Search for the cell housing the specified text and yield its [X, Y] center coordinate. 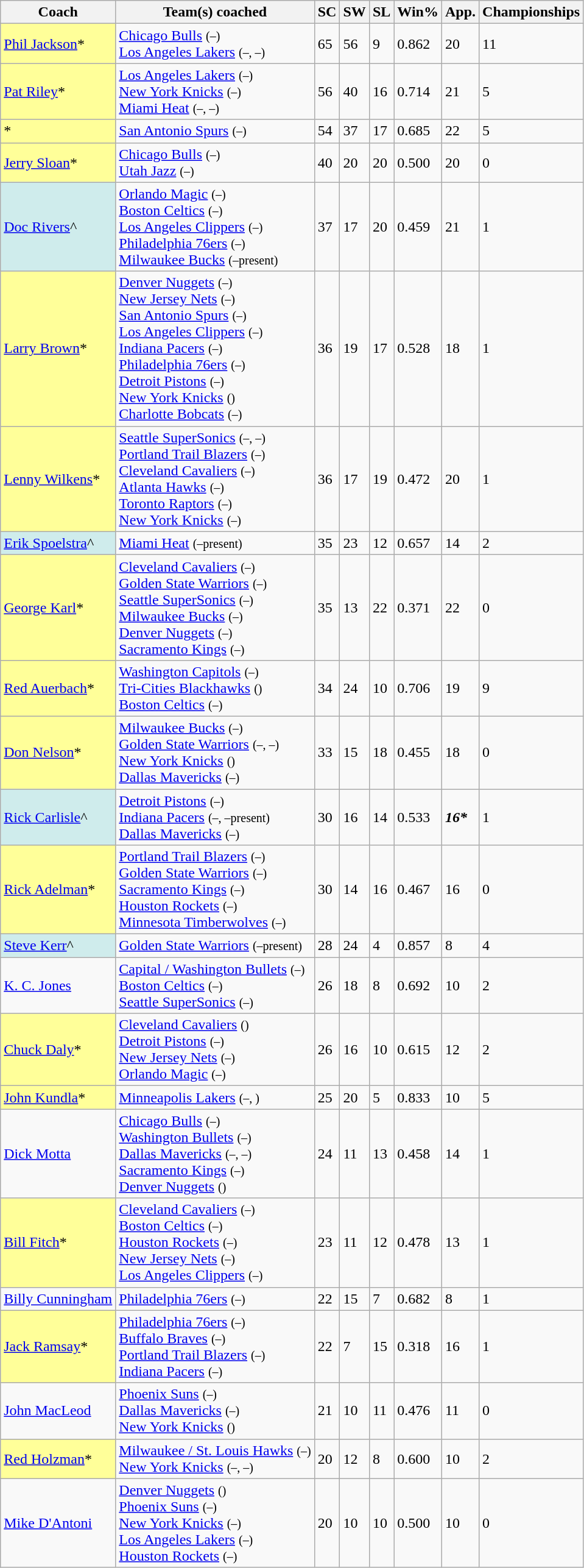
SC [327, 12]
Milwaukee Bucks (–) Golden State Warriors (–, –) New York Knicks () Dallas Mavericks (–) [215, 752]
John Kundla* [58, 1098]
Lenny Wilkens* [58, 479]
Don Nelson* [58, 752]
33 [327, 752]
65 [327, 44]
0.371 [418, 607]
San Antonio Spurs (–) [215, 131]
Jack Ramsay* [58, 1347]
Larry Brown* [58, 349]
Coach [58, 12]
Rick Adelman* [58, 890]
0.706 [418, 688]
Bill Fitch* [58, 1243]
0.833 [418, 1098]
0.862 [418, 44]
0.857 [418, 946]
0.476 [418, 1411]
0.600 [418, 1459]
0.467 [418, 890]
Chicago Bulls (–) Los Angeles Lakers (–, –) [215, 44]
Miami Heat (–present) [215, 543]
0.478 [418, 1243]
16* [460, 817]
0.455 [418, 752]
0.657 [418, 543]
0.459 [418, 227]
Washington Capitols (–) Tri-Cities Blackhawks () Boston Celtics (–) [215, 688]
Philadelphia 76ers (–) Buffalo Braves (–) Portland Trail Blazers (–) Indiana Pacers (–) [215, 1347]
0.528 [418, 349]
Golden State Warriors (–present) [215, 946]
Chicago Bulls (–) Utah Jazz (–) [215, 162]
25 [327, 1098]
* [58, 131]
Capital / Washington Bullets (–) Boston Celtics (–) Seattle SuperSonics (–) [215, 985]
0.692 [418, 985]
54 [327, 131]
Chicago Bulls (–) Washington Bullets (–) Dallas Mavericks (–, –) Sacramento Kings (–) Denver Nuggets () [215, 1154]
Phoenix Suns (–) Dallas Mavericks (–) New York Knicks () [215, 1411]
Phil Jackson* [58, 44]
Steve Kerr^ [58, 946]
Red Auerbach* [58, 688]
0.682 [418, 1299]
Erik Spoelstra^ [58, 543]
George Karl* [58, 607]
Seattle SuperSonics (–, –) Portland Trail Blazers (–) Cleveland Cavaliers (–) Atlanta Hawks (–) Toronto Raptors (–) New York Knicks (–) [215, 479]
0.615 [418, 1049]
Jerry Sloan* [58, 162]
Mike D'Antoni [58, 1523]
Philadelphia 76ers (–) [215, 1299]
Milwaukee / St. Louis Hawks (–) New York Knicks (–, –) [215, 1459]
Minneapolis Lakers (–, ) [215, 1098]
0.318 [418, 1347]
John MacLeod [58, 1411]
App. [460, 12]
0.458 [418, 1154]
Cleveland Cavaliers (–) Golden State Warriors (–) Seattle SuperSonics (–) Milwaukee Bucks (–) Denver Nuggets (–) Sacramento Kings (–) [215, 607]
Orlando Magic (–) Boston Celtics (–) Los Angeles Clippers (–) Philadelphia 76ers (–) Milwaukee Bucks (–present) [215, 227]
0.714 [418, 91]
Team(s) coached [215, 12]
Championships [531, 12]
Denver Nuggets () Phoenix Suns (–) New York Knicks (–) Los Angeles Lakers (–) Houston Rockets (–) [215, 1523]
Doc Rivers^ [58, 227]
0.533 [418, 817]
SL [381, 12]
Red Holzman* [58, 1459]
Cleveland Cavaliers (–) Boston Celtics (–) Houston Rockets (–) New Jersey Nets (–) Los Angeles Clippers (–) [215, 1243]
0.472 [418, 479]
Rick Carlisle^ [58, 817]
Detroit Pistons (–) Indiana Pacers (–, –present) Dallas Mavericks (–) [215, 817]
34 [327, 688]
Win% [418, 12]
Pat Riley* [58, 91]
Billy Cunningham [58, 1299]
28 [327, 946]
Dick Motta [58, 1154]
K. C. Jones [58, 985]
Los Angeles Lakers (–) New York Knicks (–) Miami Heat (–, –) [215, 91]
SW [354, 12]
0.685 [418, 131]
Chuck Daly* [58, 1049]
Cleveland Cavaliers () Detroit Pistons (–) New Jersey Nets (–) Orlando Magic (–) [215, 1049]
Portland Trail Blazers (–) Golden State Warriors (–) Sacramento Kings (–) Houston Rockets (–) Minnesota Timberwolves (–) [215, 890]
